From the cell containing the given text, extract its center point as [x, y] coordinate. 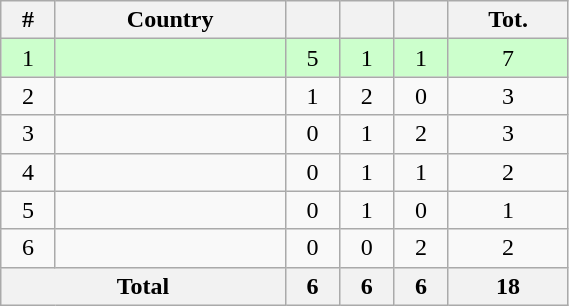
18 [508, 286]
Total [143, 286]
7 [508, 58]
# [28, 20]
Country [170, 20]
Tot. [508, 20]
4 [28, 172]
